Return [x, y] of the center of cell containing provided text 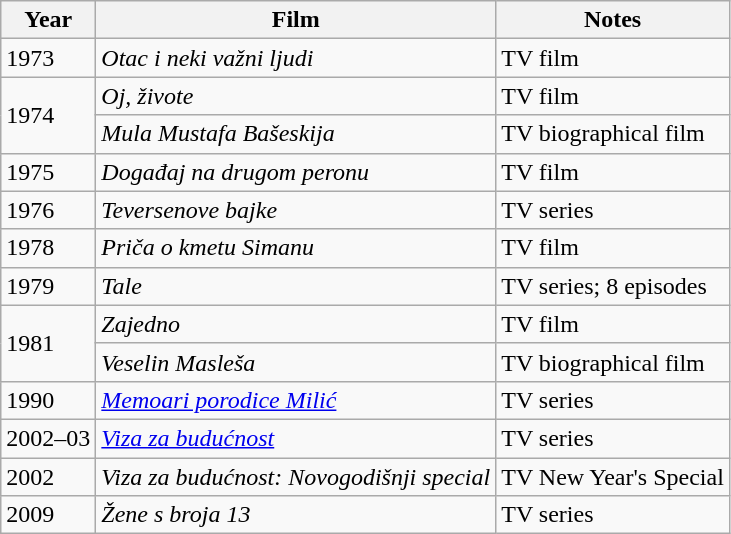
Događaj na drugom peronu [296, 172]
Film [296, 20]
TV series; 8 episodes [613, 286]
2002–03 [48, 438]
Memoari porodice Milić [296, 400]
1975 [48, 172]
Mula Mustafa Bašeskija [296, 134]
2009 [48, 515]
1990 [48, 400]
1973 [48, 58]
1974 [48, 115]
1976 [48, 210]
TV New Year's Special [613, 477]
1979 [48, 286]
1981 [48, 343]
2002 [48, 477]
Viza za budućnost [296, 438]
Notes [613, 20]
Zajedno [296, 324]
Tale [296, 286]
Otac i neki važni ljudi [296, 58]
Veselin Masleša [296, 362]
Viza za budućnost: Novogodišnji special [296, 477]
Priča o kmetu Simanu [296, 248]
Žene s broja 13 [296, 515]
1978 [48, 248]
Teversenove bajke [296, 210]
Year [48, 20]
Oj, živote [296, 96]
